Extract the [X, Y] coordinate from the center of the cell holding the provided text.  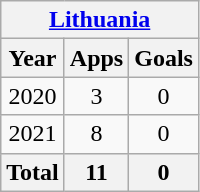
Total [33, 172]
Year [33, 58]
3 [96, 96]
11 [96, 172]
Goals [164, 58]
Apps [96, 58]
2020 [33, 96]
2021 [33, 134]
Lithuania [100, 20]
8 [96, 134]
